Capture the cell that displays the provided text and extract its (x, y) central coordinate. 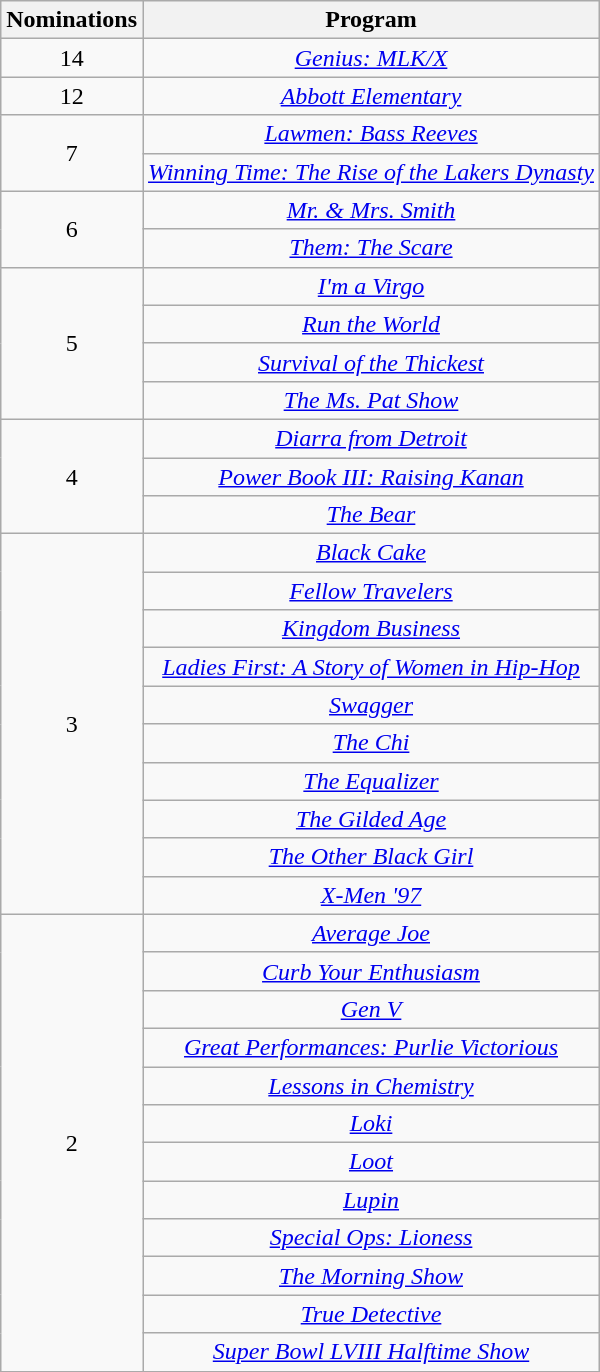
Winning Time: The Rise of the Lakers Dynasty (370, 172)
Kingdom Business (370, 629)
Fellow Travelers (370, 591)
Survival of the Thickest (370, 362)
Swagger (370, 705)
Diarra from Detroit (370, 438)
Great Performances: Purlie Victorious (370, 1047)
The Equalizer (370, 781)
6 (72, 229)
Curb Your Enthusiasm (370, 971)
The Morning Show (370, 1276)
Loot (370, 1162)
14 (72, 58)
Them: The Scare (370, 248)
Program (370, 20)
X-Men '97 (370, 895)
Ladies First: A Story of Women in Hip-Hop (370, 667)
3 (72, 724)
Power Book III: Raising Kanan (370, 477)
The Bear (370, 515)
12 (72, 96)
4 (72, 476)
Abbott Elementary (370, 96)
Black Cake (370, 553)
Lawmen: Bass Reeves (370, 134)
Run the World (370, 324)
Nominations (72, 20)
5 (72, 343)
The Gilded Age (370, 819)
Super Bowl LVIII Halftime Show (370, 1352)
Special Ops: Lioness (370, 1238)
Loki (370, 1124)
I'm a Virgo (370, 286)
The Other Black Girl (370, 857)
Lupin (370, 1200)
2 (72, 1142)
7 (72, 153)
True Detective (370, 1314)
Mr. & Mrs. Smith (370, 210)
Genius: MLK/X (370, 58)
Average Joe (370, 933)
The Ms. Pat Show (370, 400)
The Chi (370, 743)
Gen V (370, 1009)
Lessons in Chemistry (370, 1085)
